Return the (x, y) coordinate for the center point of the cell that contains the specified text.  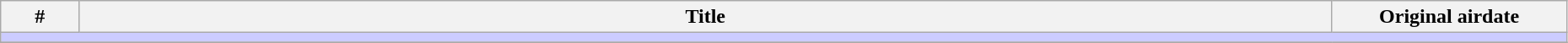
Original airdate (1449, 17)
Title (705, 17)
# (40, 17)
